For the text-containing cell, return its midpoint in [x, y] coordinate format. 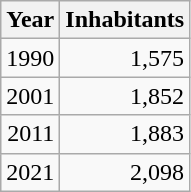
Year [30, 20]
1990 [30, 58]
2,098 [125, 172]
2001 [30, 96]
1,852 [125, 96]
Inhabitants [125, 20]
2021 [30, 172]
2011 [30, 134]
1,575 [125, 58]
1,883 [125, 134]
